Detect which cell encompasses the target text, then output its (x, y) center coordinate. 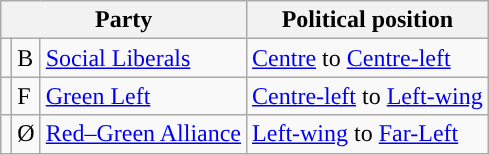
Political position (368, 20)
Left-wing to Far-Left (368, 134)
Green Left (143, 96)
B (26, 58)
Centre to Centre-left (368, 58)
Red–Green Alliance (143, 134)
Centre-left to Left-wing (368, 96)
F (26, 96)
Social Liberals (143, 58)
Party (124, 20)
Ø (26, 134)
